Capture the cell that displays the provided text and extract its [X, Y] central coordinate. 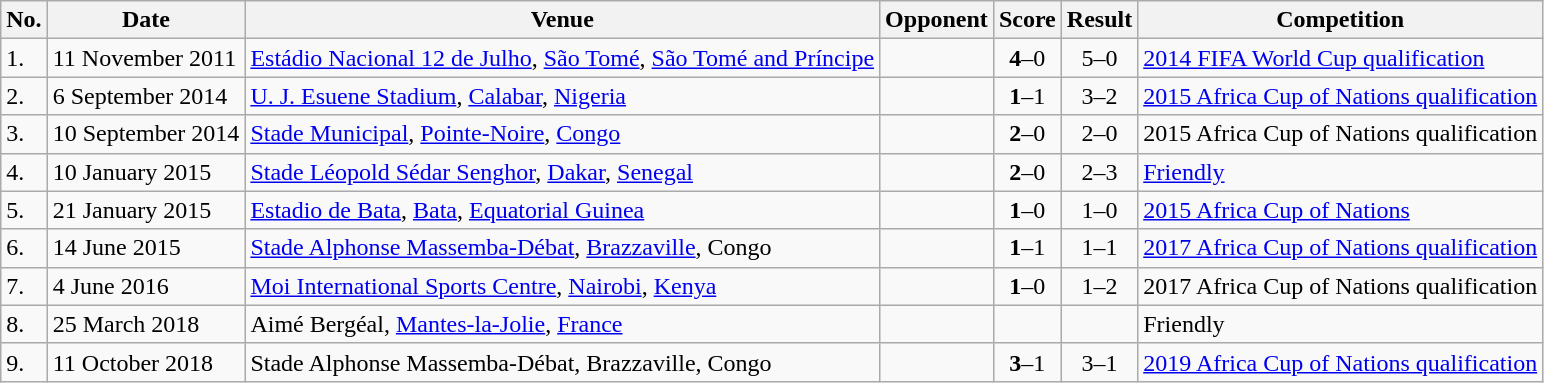
11 November 2011 [146, 58]
11 October 2018 [146, 362]
Stade Léopold Sédar Senghor, Dakar, Senegal [562, 172]
10 September 2014 [146, 134]
25 March 2018 [146, 324]
9. [24, 362]
7. [24, 286]
4 June 2016 [146, 286]
4–0 [1027, 58]
21 January 2015 [146, 210]
10 January 2015 [146, 172]
Venue [562, 20]
Stade Municipal, Pointe-Noire, Congo [562, 134]
Result [1099, 20]
2015 Africa Cup of Nations [1340, 210]
Score [1027, 20]
3–2 [1099, 96]
No. [24, 20]
6. [24, 248]
1–2 [1099, 286]
Estadio de Bata, Bata, Equatorial Guinea [562, 210]
14 June 2015 [146, 248]
8. [24, 324]
U. J. Esuene Stadium, Calabar, Nigeria [562, 96]
2019 Africa Cup of Nations qualification [1340, 362]
5. [24, 210]
Estádio Nacional 12 de Julho, São Tomé, São Tomé and Príncipe [562, 58]
Competition [1340, 20]
3. [24, 134]
Date [146, 20]
2. [24, 96]
2–3 [1099, 172]
1. [24, 58]
Aimé Bergéal, Mantes-la-Jolie, France [562, 324]
4. [24, 172]
Moi International Sports Centre, Nairobi, Kenya [562, 286]
5–0 [1099, 58]
Opponent [937, 20]
2014 FIFA World Cup qualification [1340, 58]
6 September 2014 [146, 96]
